Provide the (x, y) coordinate of the cell's center where the given text is located.  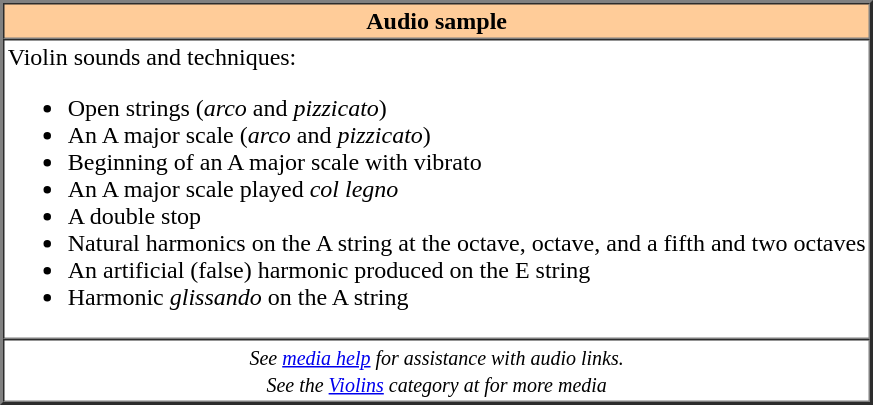
See media help for assistance with audio links.See the Violins category at for more media (436, 370)
Audio sample (436, 21)
